Identify which cell holds the provided text, then report its (x, y) central coordinate. 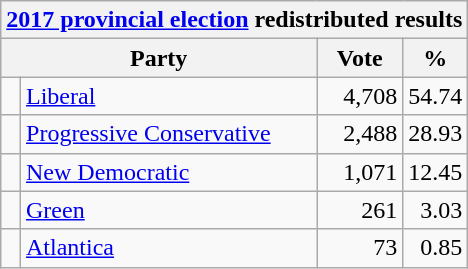
Atlantica (169, 248)
2,488 (360, 134)
Liberal (169, 96)
Vote (360, 58)
0.85 (436, 248)
3.03 (436, 210)
1,071 (360, 172)
261 (360, 210)
New Democratic (169, 172)
4,708 (360, 96)
Progressive Conservative (169, 134)
12.45 (436, 172)
Green (169, 210)
54.74 (436, 96)
2017 provincial election redistributed results (234, 20)
% (436, 58)
Party (159, 58)
73 (360, 248)
28.93 (436, 134)
